Scan for the cell matching the given text and deliver its (X, Y) coordinate at center. 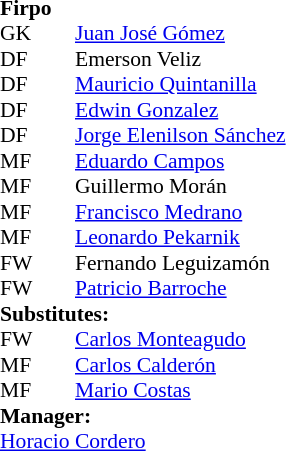
Francisco Medrano (180, 212)
Mario Costas (180, 391)
GK (19, 33)
Juan José Gómez (180, 33)
Carlos Monteagudo (180, 339)
Guillermo Morán (180, 187)
Patricio Barroche (180, 289)
Jorge Elenilson Sánchez (180, 135)
Leonardo Pekarnik (180, 237)
Manager: (143, 416)
Edwin Gonzalez (180, 110)
Mauricio Quintanilla (180, 85)
Eduardo Campos (180, 161)
Carlos Calderón (180, 365)
Substitutes: (143, 314)
Emerson Veliz (180, 59)
Fernando Leguizamón (180, 263)
